Pinpoint the cell where the given text exists, returning its [X, Y] midpoint coordinate. 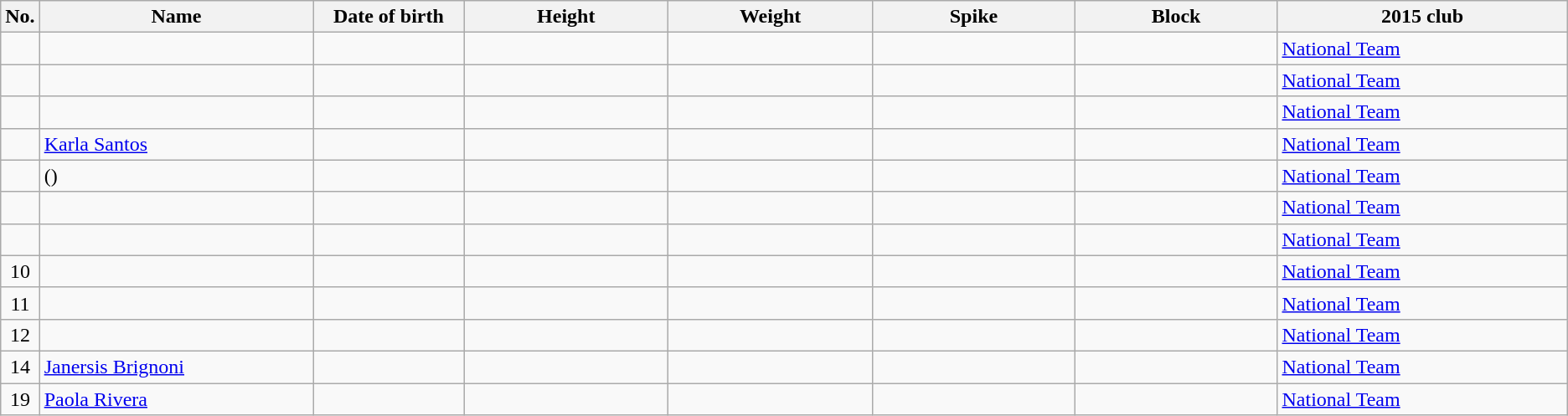
Janersis Brignoni [176, 367]
No. [20, 17]
Block [1176, 17]
10 [20, 271]
Paola Rivera [176, 399]
() [176, 176]
Date of birth [389, 17]
2015 club [1422, 17]
Name [176, 17]
Karla Santos [176, 144]
19 [20, 399]
Height [566, 17]
Spike [974, 17]
11 [20, 303]
14 [20, 367]
12 [20, 335]
Weight [771, 17]
